Provide the (X, Y) coordinate of the cell's center where the given text is located.  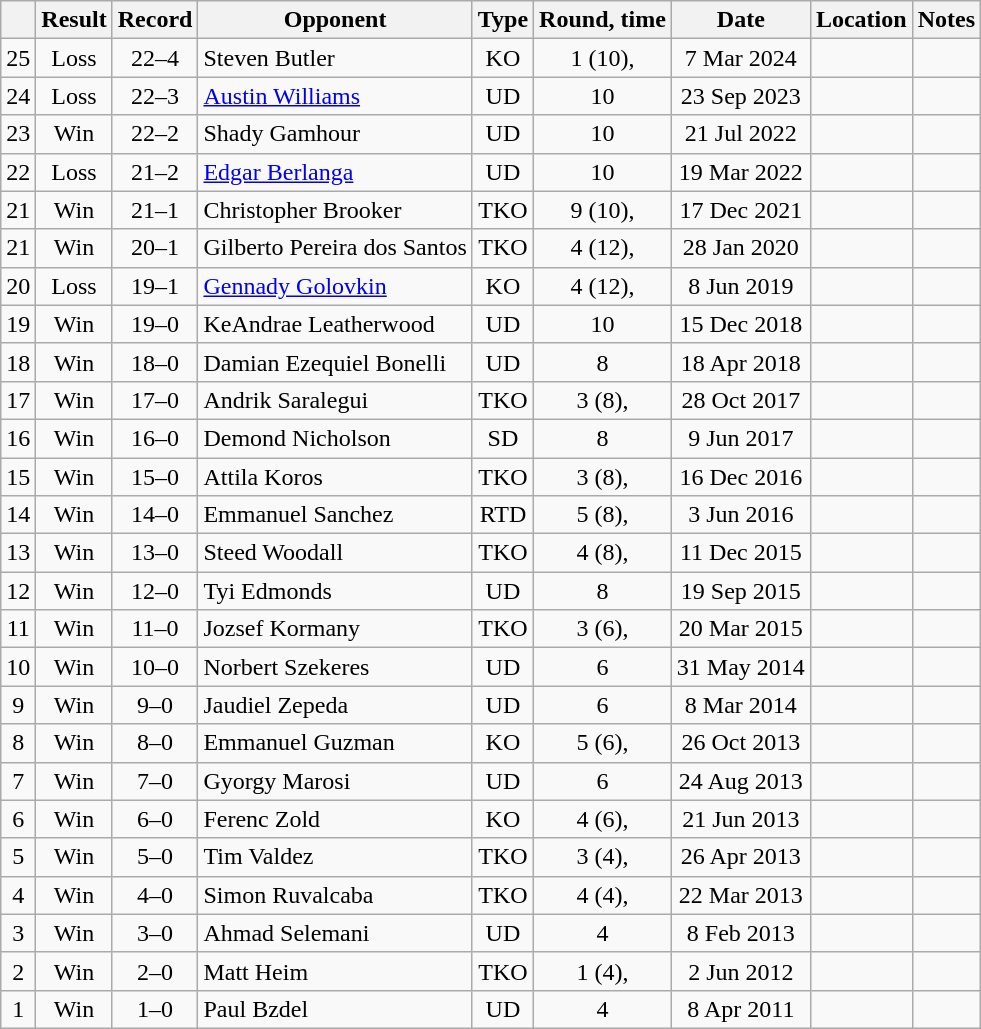
13–0 (155, 553)
26 Apr 2013 (740, 857)
Jaudiel Zepeda (335, 705)
12–0 (155, 591)
2 (18, 971)
3 (18, 933)
19 Sep 2015 (740, 591)
Steed Woodall (335, 553)
8 Feb 2013 (740, 933)
26 Oct 2013 (740, 743)
Andrik Saralegui (335, 400)
3 (4), (603, 857)
1 (18, 1009)
Type (502, 20)
16 (18, 438)
4 (4), (603, 895)
15 Dec 2018 (740, 324)
Tim Valdez (335, 857)
20 Mar 2015 (740, 629)
Shady Gamhour (335, 134)
1 (4), (603, 971)
Gilberto Pereira dos Santos (335, 248)
SD (502, 438)
Result (74, 20)
9 Jun 2017 (740, 438)
Paul Bzdel (335, 1009)
Damian Ezequiel Bonelli (335, 362)
20–1 (155, 248)
6–0 (155, 819)
14 (18, 515)
19–0 (155, 324)
KeAndrae Leatherwood (335, 324)
19 (18, 324)
15–0 (155, 477)
1 (10), (603, 58)
1–0 (155, 1009)
22 Mar 2013 (740, 895)
22–3 (155, 96)
21 Jun 2013 (740, 819)
3–0 (155, 933)
3 (6), (603, 629)
5 (6), (603, 743)
Austin Williams (335, 96)
Gyorgy Marosi (335, 781)
2–0 (155, 971)
15 (18, 477)
21 Jul 2022 (740, 134)
21–2 (155, 172)
24 Aug 2013 (740, 781)
12 (18, 591)
22–4 (155, 58)
5–0 (155, 857)
19–1 (155, 286)
7 Mar 2024 (740, 58)
8 Apr 2011 (740, 1009)
16 Dec 2016 (740, 477)
Record (155, 20)
Attila Koros (335, 477)
Jozsef Kormany (335, 629)
7 (18, 781)
Matt Heim (335, 971)
9 (10), (603, 210)
23 Sep 2023 (740, 96)
8–0 (155, 743)
Christopher Brooker (335, 210)
Tyi Edmonds (335, 591)
17 Dec 2021 (740, 210)
Location (861, 20)
4 (6), (603, 819)
23 (18, 134)
8 Jun 2019 (740, 286)
4 (8), (603, 553)
18 Apr 2018 (740, 362)
3 Jun 2016 (740, 515)
Norbert Szekeres (335, 667)
19 Mar 2022 (740, 172)
Round, time (603, 20)
20 (18, 286)
24 (18, 96)
5 (8), (603, 515)
18–0 (155, 362)
21–1 (155, 210)
Simon Ruvalcaba (335, 895)
Ahmad Selemani (335, 933)
Edgar Berlanga (335, 172)
28 Oct 2017 (740, 400)
28 Jan 2020 (740, 248)
Demond Nicholson (335, 438)
13 (18, 553)
17 (18, 400)
25 (18, 58)
Steven Butler (335, 58)
9 (18, 705)
2 Jun 2012 (740, 971)
4–0 (155, 895)
16–0 (155, 438)
9–0 (155, 705)
Opponent (335, 20)
10–0 (155, 667)
11 (18, 629)
22–2 (155, 134)
31 May 2014 (740, 667)
Gennady Golovkin (335, 286)
7–0 (155, 781)
8 Mar 2014 (740, 705)
Emmanuel Sanchez (335, 515)
5 (18, 857)
17–0 (155, 400)
Emmanuel Guzman (335, 743)
Notes (946, 20)
14–0 (155, 515)
11 Dec 2015 (740, 553)
Date (740, 20)
11–0 (155, 629)
Ferenc Zold (335, 819)
22 (18, 172)
18 (18, 362)
RTD (502, 515)
